Extract the (x, y) coordinate from the center of the cell holding the provided text.  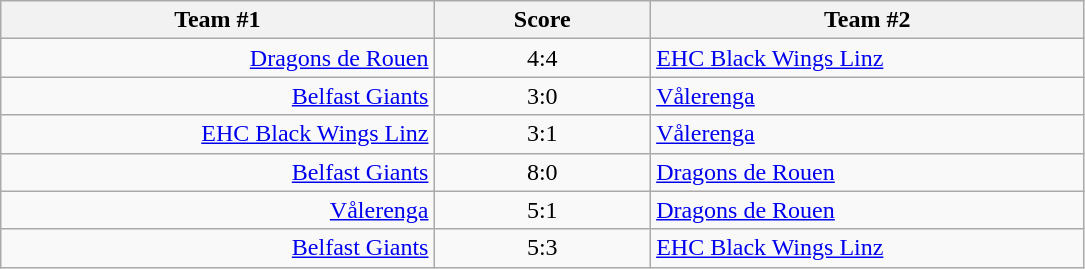
3:0 (542, 96)
5:1 (542, 210)
Team #2 (868, 20)
4:4 (542, 58)
5:3 (542, 248)
Score (542, 20)
Team #1 (218, 20)
8:0 (542, 172)
3:1 (542, 134)
